Provide the (x, y) coordinate of the cell's center where the given text is located.  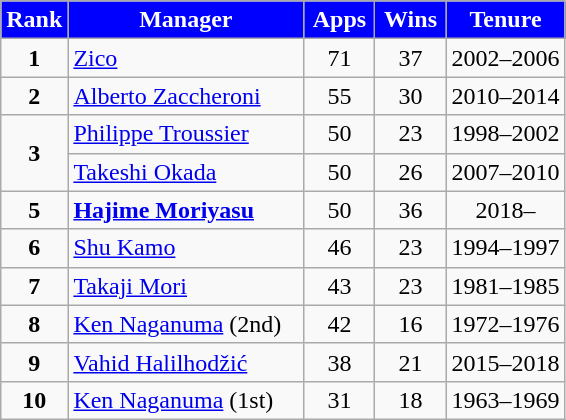
Ken Naganuma (1st) (186, 400)
5 (34, 210)
18 (410, 400)
2007–2010 (506, 172)
1972–1976 (506, 324)
7 (34, 286)
Hajime Moriyasu (186, 210)
2010–2014 (506, 96)
1994–1997 (506, 248)
55 (340, 96)
Vahid Halilhodžić (186, 362)
Zico (186, 58)
2 (34, 96)
8 (34, 324)
Manager (186, 20)
43 (340, 286)
Rank (34, 20)
31 (340, 400)
2002–2006 (506, 58)
42 (340, 324)
36 (410, 210)
1 (34, 58)
21 (410, 362)
26 (410, 172)
1998–2002 (506, 134)
Philippe Troussier (186, 134)
Takaji Mori (186, 286)
3 (34, 153)
1981–1985 (506, 286)
1963–1969 (506, 400)
Takeshi Okada (186, 172)
2015–2018 (506, 362)
Alberto Zaccheroni (186, 96)
Apps (340, 20)
Ken Naganuma (2nd) (186, 324)
37 (410, 58)
38 (340, 362)
Wins (410, 20)
Tenure (506, 20)
9 (34, 362)
Shu Kamo (186, 248)
30 (410, 96)
10 (34, 400)
2018– (506, 210)
46 (340, 248)
6 (34, 248)
71 (340, 58)
16 (410, 324)
